Extract the (x, y) coordinate from the center of the cell holding the provided text.  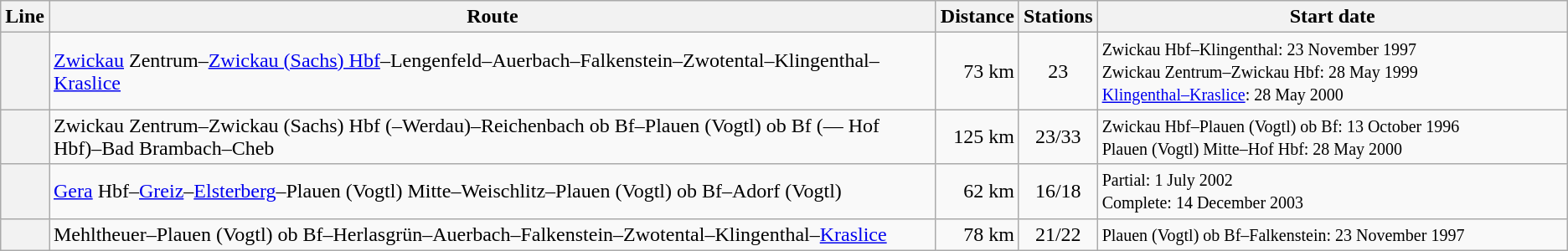
Mehltheuer–Plauen (Vogtl) ob Bf–Herlasgrün–Auerbach–Falkenstein–Zwotental–Klingenthal–Kraslice (493, 234)
125 km (977, 137)
Line (25, 17)
23 (1058, 71)
73 km (977, 71)
Distance (977, 17)
Zwickau Hbf–Plauen (Vogtl) ob Bf: 13 October 1996Plauen (Vogtl) Mitte–Hof Hbf: 28 May 2000 (1332, 137)
Partial: 1 July 2002 Complete: 14 December 2003 (1332, 191)
62 km (977, 191)
Zwickau Hbf–Klingenthal: 23 November 1997 Zwickau Zentrum–Zwickau Hbf: 28 May 1999 Klingenthal–Kraslice: 28 May 2000 (1332, 71)
16/18 (1058, 191)
Plauen (Vogtl) ob Bf–Falkenstein: 23 November 1997 (1332, 234)
23/33 (1058, 137)
Route (493, 17)
Stations (1058, 17)
Zwickau Zentrum–Zwickau (Sachs) Hbf–Lengenfeld–Auerbach–Falkenstein–Zwotental–Klingenthal–Kraslice (493, 71)
Gera Hbf–Greiz–Elsterberg–Plauen (Vogtl) Mitte–Weischlitz–Plauen (Vogtl) ob Bf–Adorf (Vogtl) (493, 191)
21/22 (1058, 234)
78 km (977, 234)
Zwickau Zentrum–Zwickau (Sachs) Hbf (–Werdau)–Reichenbach ob Bf–Plauen (Vogtl) ob Bf (— Hof Hbf)–Bad Brambach–Cheb (493, 137)
Start date (1332, 17)
